Provide the (x, y) coordinate of the cell's center where the given text is located.  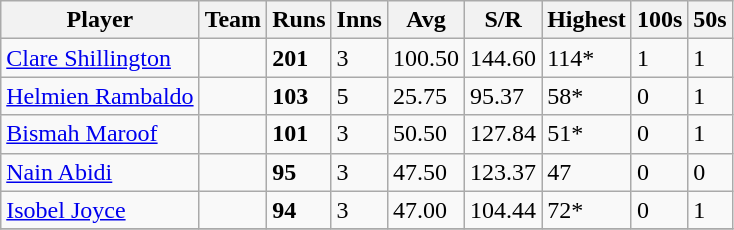
Team (233, 20)
103 (299, 96)
Bismah Maroof (100, 134)
114* (587, 58)
Nain Abidi (100, 172)
104.44 (504, 210)
95 (299, 172)
101 (299, 134)
47.00 (426, 210)
Avg (426, 20)
47 (587, 172)
Clare Shillington (100, 58)
123.37 (504, 172)
100s (659, 20)
50s (710, 20)
S/R (504, 20)
5 (359, 96)
47.50 (426, 172)
Player (100, 20)
Inns (359, 20)
127.84 (504, 134)
25.75 (426, 96)
72* (587, 210)
51* (587, 134)
Runs (299, 20)
Helmien Rambaldo (100, 96)
95.37 (504, 96)
144.60 (504, 58)
100.50 (426, 58)
Isobel Joyce (100, 210)
201 (299, 58)
94 (299, 210)
58* (587, 96)
50.50 (426, 134)
Highest (587, 20)
